Determine the (X, Y) coordinate at the center of the cell enclosing the given text.  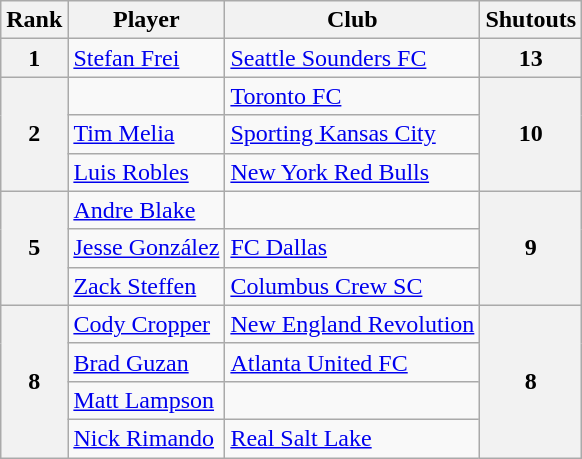
1 (34, 58)
New England Revolution (352, 324)
Club (352, 20)
Player (146, 20)
Cody Cropper (146, 324)
Stefan Frei (146, 58)
Rank (34, 20)
Atlanta United FC (352, 362)
Shutouts (531, 20)
Zack Steffen (146, 286)
10 (531, 134)
New York Red Bulls (352, 172)
FC Dallas (352, 248)
Toronto FC (352, 96)
9 (531, 248)
2 (34, 134)
Jesse González (146, 248)
Nick Rimando (146, 438)
Luis Robles (146, 172)
5 (34, 248)
Tim Melia (146, 134)
Real Salt Lake (352, 438)
Seattle Sounders FC (352, 58)
13 (531, 58)
Matt Lampson (146, 400)
Sporting Kansas City (352, 134)
Columbus Crew SC (352, 286)
Andre Blake (146, 210)
Brad Guzan (146, 362)
